Output the [x, y] coordinate of the center of the cell containing the given text.  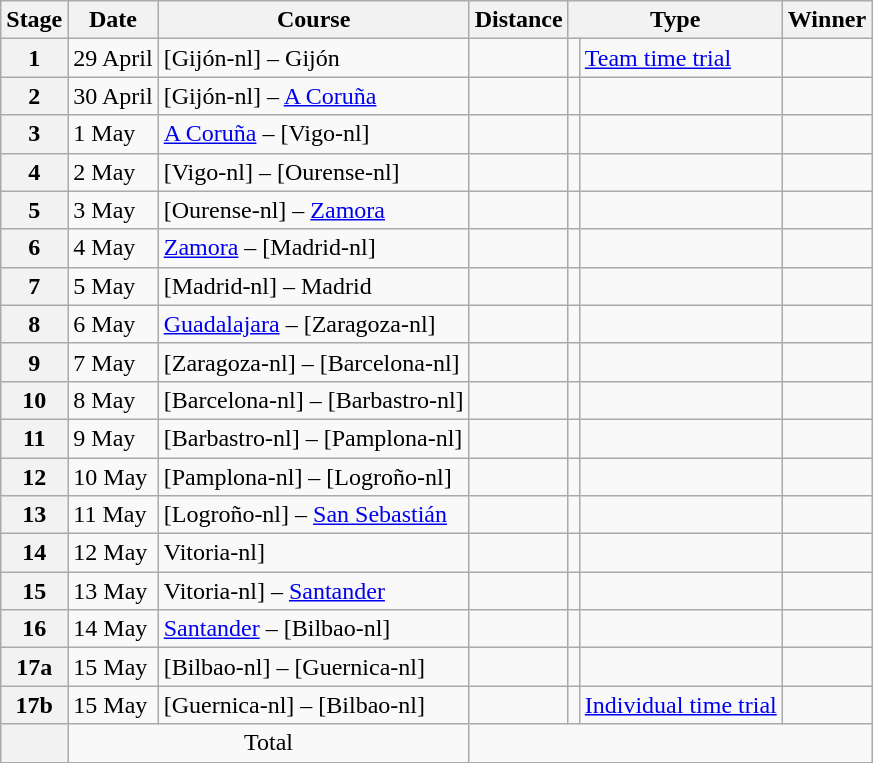
11 May [113, 515]
Total [268, 743]
6 [34, 248]
Stage [34, 20]
14 May [113, 629]
3 [34, 134]
Santander – [Bilbao-nl] [314, 629]
29 April [113, 58]
[Barbastro-nl] – [Pamplona-nl] [314, 438]
Course [314, 20]
6 May [113, 324]
2 May [113, 172]
Winner [826, 20]
7 May [113, 362]
8 May [113, 400]
13 May [113, 591]
[Gijón-nl] – Gijón [314, 58]
5 May [113, 286]
2 [34, 96]
Distance [518, 20]
[Guernica-nl] – [Bilbao-nl] [314, 705]
Individual time trial [680, 705]
A Coruña – [Vigo-nl] [314, 134]
10 May [113, 477]
[Madrid-nl] – Madrid [314, 286]
4 May [113, 248]
1 May [113, 134]
Type [675, 20]
[Vigo-nl] – [Ourense-nl] [314, 172]
3 May [113, 210]
13 [34, 515]
11 [34, 438]
10 [34, 400]
Date [113, 20]
Vitoria-nl] [314, 553]
9 [34, 362]
8 [34, 324]
[Zaragoza-nl] – [Barcelona-nl] [314, 362]
4 [34, 172]
[Bilbao-nl] – [Guernica-nl] [314, 667]
[Gijón-nl] – A Coruña [314, 96]
30 April [113, 96]
[Barcelona-nl] – [Barbastro-nl] [314, 400]
Vitoria-nl] – Santander [314, 591]
12 [34, 477]
5 [34, 210]
Guadalajara – [Zaragoza-nl] [314, 324]
[Ourense-nl] – Zamora [314, 210]
[Logroño-nl] – San Sebastián [314, 515]
14 [34, 553]
12 May [113, 553]
Team time trial [680, 58]
17b [34, 705]
7 [34, 286]
Zamora – [Madrid-nl] [314, 248]
[Pamplona-nl] – [Logroño-nl] [314, 477]
15 [34, 591]
16 [34, 629]
1 [34, 58]
9 May [113, 438]
17a [34, 667]
